Identify which cell holds the provided text, then report its [x, y] central coordinate. 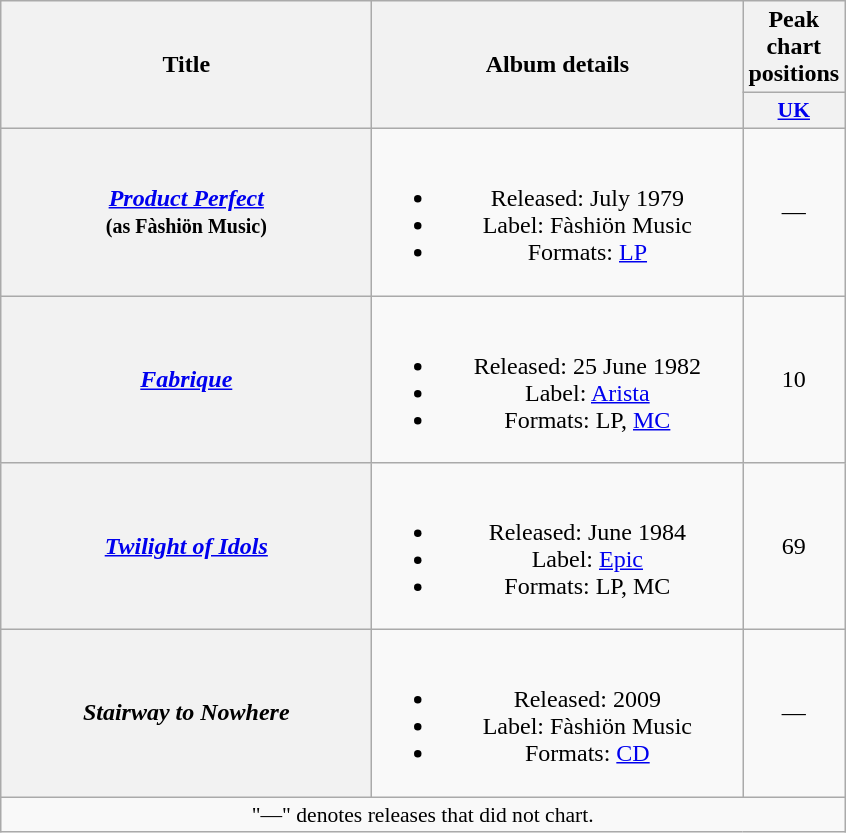
Album details [558, 65]
Twilight of Idols [186, 546]
Stairway to Nowhere [186, 714]
Released: June 1984Label: EpicFormats: LP, MC [558, 546]
Product Perfect(as Fàshiön Music) [186, 212]
10 [794, 380]
Peak chart positions [794, 47]
Released: 2009Label: Fàshiön MusicFormats: CD [558, 714]
Released: July 1979Label: Fàshiön MusicFormats: LP [558, 212]
69 [794, 546]
Fabrique [186, 380]
Released: 25 June 1982Label: AristaFormats: LP, MC [558, 380]
"—" denotes releases that did not chart. [423, 815]
Title [186, 65]
UK [794, 111]
